From the cell containing the given text, extract its center point as [X, Y] coordinate. 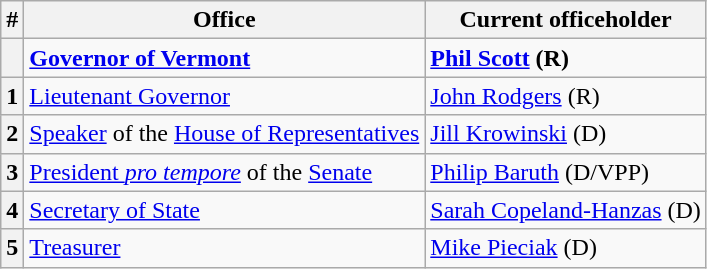
Secretary of State [224, 210]
Speaker of the House of Representatives [224, 134]
3 [12, 172]
Jill Krowinski (D) [566, 134]
5 [12, 248]
Sarah Copeland-Hanzas (D) [566, 210]
# [12, 20]
Mike Pieciak (D) [566, 248]
Philip Baruth (D/VPP) [566, 172]
Treasurer [224, 248]
President pro tempore of the Senate [224, 172]
Current officeholder [566, 20]
Lieutenant Governor [224, 96]
John Rodgers (R) [566, 96]
4 [12, 210]
Phil Scott (R) [566, 58]
1 [12, 96]
Office [224, 20]
Governor of Vermont [224, 58]
2 [12, 134]
